Identify which cell holds the provided text, then report its [X, Y] central coordinate. 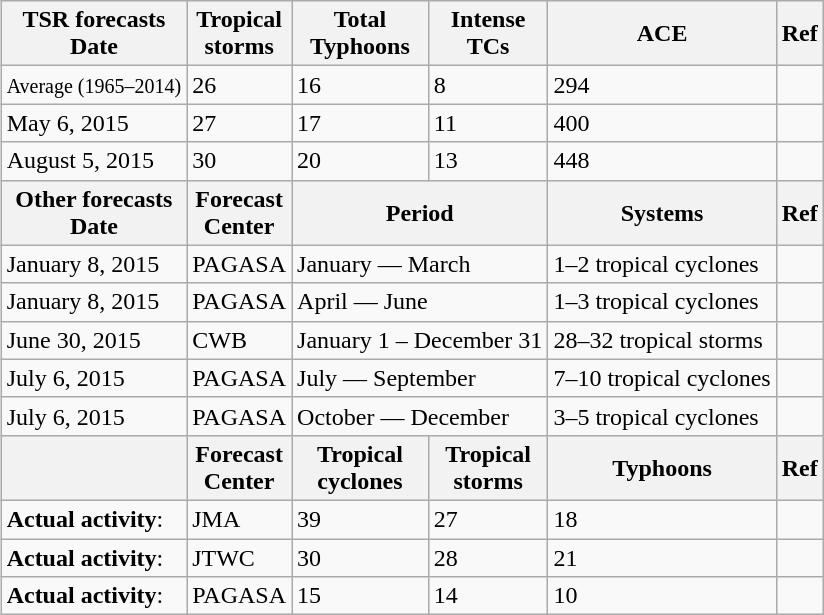
20 [360, 161]
Systems [662, 212]
JTWC [240, 557]
ACE [662, 34]
294 [662, 85]
TotalTyphoons [360, 34]
8 [488, 85]
14 [488, 596]
16 [360, 85]
28–32 tropical storms [662, 340]
April — June [420, 302]
26 [240, 85]
3–5 tropical cyclones [662, 416]
TSR forecastsDate [94, 34]
39 [360, 519]
28 [488, 557]
7–10 tropical cyclones [662, 378]
Other forecastsDate [94, 212]
IntenseTCs [488, 34]
1–3 tropical cyclones [662, 302]
15 [360, 596]
18 [662, 519]
July — September [420, 378]
January — March [420, 264]
August 5, 2015 [94, 161]
10 [662, 596]
October — December [420, 416]
448 [662, 161]
Period [420, 212]
21 [662, 557]
Tropicalcyclones [360, 468]
11 [488, 123]
May 6, 2015 [94, 123]
January 1 – December 31 [420, 340]
CWB [240, 340]
Typhoons [662, 468]
1–2 tropical cyclones [662, 264]
JMA [240, 519]
Average (1965–2014) [94, 85]
13 [488, 161]
17 [360, 123]
400 [662, 123]
June 30, 2015 [94, 340]
